Extract the [x, y] coordinate from the center of the cell holding the provided text.  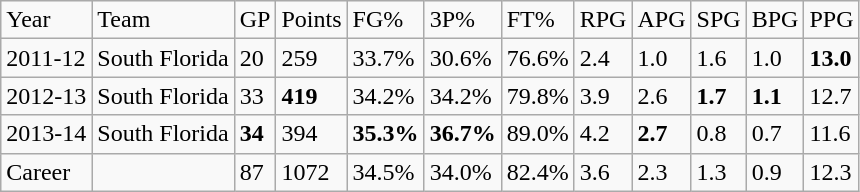
4.2 [603, 134]
34.5% [386, 172]
2013-14 [46, 134]
30.6% [462, 58]
GP [255, 20]
Year [46, 20]
33.7% [386, 58]
3P% [462, 20]
1.3 [718, 172]
FG% [386, 20]
2.3 [662, 172]
12.7 [832, 96]
PPG [832, 20]
76.6% [538, 58]
Points [312, 20]
0.7 [775, 134]
1.1 [775, 96]
BPG [775, 20]
259 [312, 58]
0.8 [718, 134]
RPG [603, 20]
1.7 [718, 96]
Team [163, 20]
82.4% [538, 172]
35.3% [386, 134]
3.9 [603, 96]
FT% [538, 20]
11.6 [832, 134]
SPG [718, 20]
2.4 [603, 58]
33 [255, 96]
APG [662, 20]
34.0% [462, 172]
79.8% [538, 96]
13.0 [832, 58]
2011-12 [46, 58]
1072 [312, 172]
2012-13 [46, 96]
20 [255, 58]
89.0% [538, 134]
36.7% [462, 134]
12.3 [832, 172]
1.6 [718, 58]
3.6 [603, 172]
34 [255, 134]
2.6 [662, 96]
87 [255, 172]
2.7 [662, 134]
419 [312, 96]
Career [46, 172]
394 [312, 134]
0.9 [775, 172]
